From the cell containing the given text, extract its center point as (x, y) coordinate. 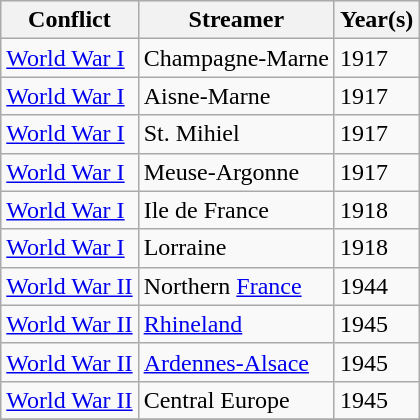
Ardennes-Alsace (236, 362)
Aisne-Marne (236, 96)
Streamer (236, 20)
Lorraine (236, 248)
Central Europe (236, 400)
St. Mihiel (236, 134)
Ile de France (236, 210)
Meuse-Argonne (236, 172)
Year(s) (376, 20)
Northern France (236, 286)
Rhineland (236, 324)
Champagne-Marne (236, 58)
1944 (376, 286)
Conflict (70, 20)
